Detect which cell encompasses the target text, then output its [x, y] center coordinate. 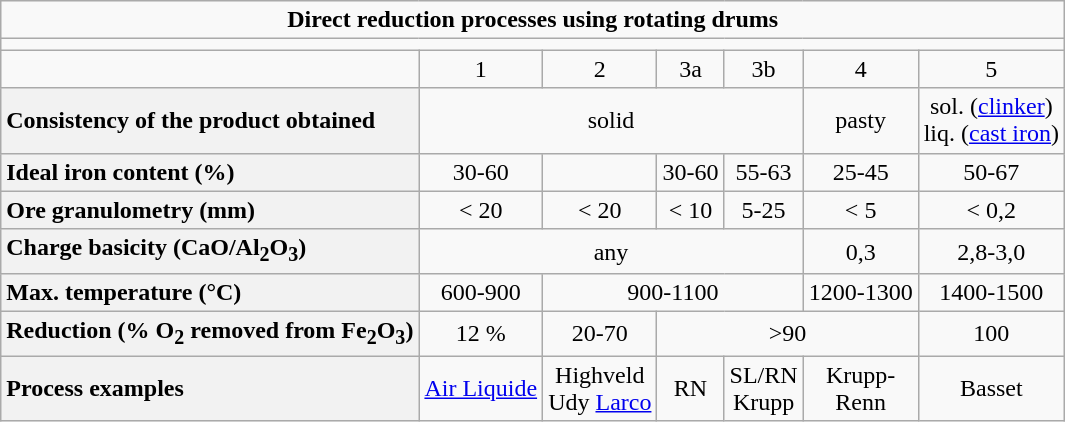
3b [764, 69]
RN [690, 388]
HighveldUdy Larco [600, 388]
20-70 [600, 334]
Charge basicity (CaO/Al2O3) [210, 251]
any [611, 251]
>90 [788, 334]
sol. (clinker)liq. (cast iron) [991, 120]
50-67 [991, 172]
Direct reduction processes using rotating drums [533, 20]
Max. temperature (°C) [210, 292]
Consistency of the product obtained [210, 120]
25-45 [860, 172]
Basset [991, 388]
Reduction (% O2 removed from Fe2O3) [210, 334]
5-25 [764, 210]
Air Liquide [481, 388]
2 [600, 69]
1400-1500 [991, 292]
Ore granulometry (mm) [210, 210]
12 % [481, 334]
pasty [860, 120]
0,3 [860, 251]
< 5 [860, 210]
< 0,2 [991, 210]
< 10 [690, 210]
Ideal iron content (%) [210, 172]
2,8-3,0 [991, 251]
900-1100 [674, 292]
Krupp-Renn [860, 388]
5 [991, 69]
1 [481, 69]
55-63 [764, 172]
100 [991, 334]
1200-1300 [860, 292]
3a [690, 69]
600-900 [481, 292]
solid [611, 120]
SL/RNKrupp [764, 388]
Process examples [210, 388]
4 [860, 69]
